Extract the (X, Y) coordinate from the center of the cell holding the provided text.  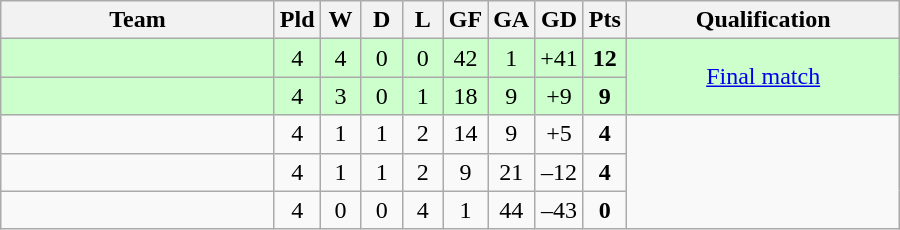
W (340, 20)
+41 (560, 58)
42 (465, 58)
14 (465, 134)
+5 (560, 134)
GF (465, 20)
D (382, 20)
GA (512, 20)
21 (512, 172)
Final match (763, 77)
–12 (560, 172)
3 (340, 96)
Team (138, 20)
12 (604, 58)
+9 (560, 96)
Qualification (763, 20)
–43 (560, 210)
GD (560, 20)
18 (465, 96)
44 (512, 210)
L (422, 20)
Pts (604, 20)
Pld (297, 20)
